Extract the (x, y) coordinate from the center of the cell holding the provided text.  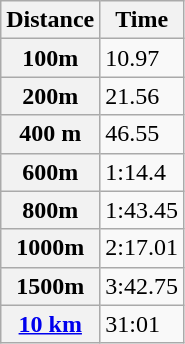
Time (142, 20)
1500m (50, 286)
100m (50, 58)
200m (50, 96)
1:43.45 (142, 210)
10.97 (142, 58)
800m (50, 210)
10 km (50, 324)
31:01 (142, 324)
3:42.75 (142, 286)
21.56 (142, 96)
Distance (50, 20)
2:17.01 (142, 248)
600m (50, 172)
1000m (50, 248)
1:14.4 (142, 172)
400 m (50, 134)
46.55 (142, 134)
